Scan for the cell matching the given text and deliver its (x, y) coordinate at center. 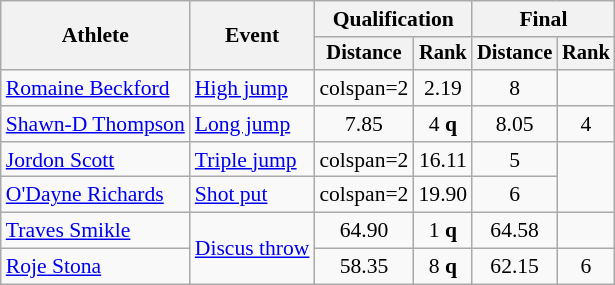
64.58 (514, 231)
Shawn-D Thompson (96, 124)
2.19 (442, 88)
19.90 (442, 195)
64.90 (364, 231)
Discus throw (252, 248)
16.11 (442, 160)
Traves Smikle (96, 231)
4 (586, 124)
Qualification (393, 19)
Shot put (252, 195)
Jordon Scott (96, 160)
8.05 (514, 124)
O'Dayne Richards (96, 195)
58.35 (364, 267)
Roje Stona (96, 267)
8 q (442, 267)
Romaine Beckford (96, 88)
Final (543, 19)
8 (514, 88)
Long jump (252, 124)
Athlete (96, 36)
4 q (442, 124)
1 q (442, 231)
High jump (252, 88)
Triple jump (252, 160)
Event (252, 36)
62.15 (514, 267)
7.85 (364, 124)
5 (514, 160)
